From the cell containing the given text, extract its center point as (X, Y) coordinate. 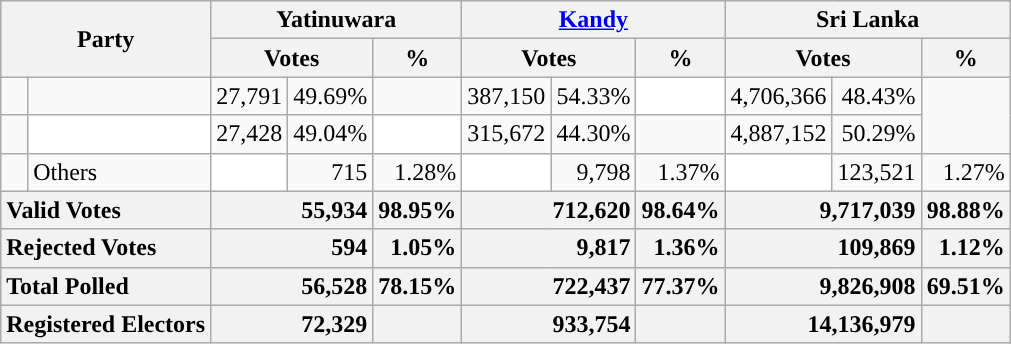
50.29% (876, 134)
1.27% (966, 172)
4,706,366 (778, 96)
27,428 (250, 134)
Others (120, 172)
49.04% (330, 134)
14,136,979 (823, 324)
9,717,039 (823, 210)
Rejected Votes (106, 248)
56,528 (292, 286)
715 (330, 172)
Sri Lanka (868, 20)
78.15% (418, 286)
72,329 (292, 324)
Registered Electors (106, 324)
77.37% (680, 286)
9,817 (549, 248)
109,869 (823, 248)
98.88% (966, 210)
Party (106, 39)
54.33% (594, 96)
933,754 (549, 324)
9,826,908 (823, 286)
Kandy (594, 20)
Valid Votes (106, 210)
1.37% (680, 172)
98.64% (680, 210)
1.28% (418, 172)
594 (292, 248)
98.95% (418, 210)
387,150 (506, 96)
Yatinuwara (336, 20)
123,521 (876, 172)
69.51% (966, 286)
44.30% (594, 134)
712,620 (549, 210)
315,672 (506, 134)
49.69% (330, 96)
48.43% (876, 96)
55,934 (292, 210)
722,437 (549, 286)
9,798 (594, 172)
1.05% (418, 248)
Total Polled (106, 286)
1.36% (680, 248)
27,791 (250, 96)
1.12% (966, 248)
4,887,152 (778, 134)
